Return [x, y] of the center of cell containing provided text 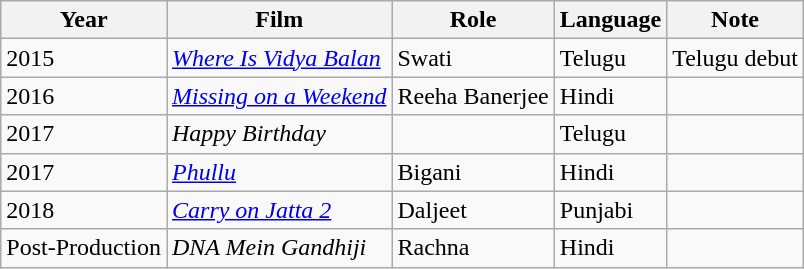
2015 [84, 58]
Swati [473, 58]
Carry on Jatta 2 [278, 210]
2016 [84, 96]
Telugu debut [736, 58]
Post-Production [84, 248]
Film [278, 20]
Rachna [473, 248]
Phullu [278, 172]
2018 [84, 210]
Happy Birthday [278, 134]
Role [473, 20]
DNA Mein Gandhiji [278, 248]
Bigani [473, 172]
Punjabi [610, 210]
Reeha Banerjee [473, 96]
Language [610, 20]
Note [736, 20]
Missing on a Weekend [278, 96]
Where Is Vidya Balan [278, 58]
Year [84, 20]
Daljeet [473, 210]
